Find where the given text appears and provide that cell's center as (X, Y) coordinate. 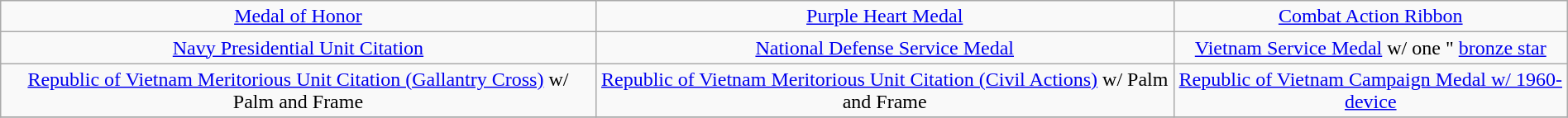
Vietnam Service Medal w/ one " bronze star (1370, 48)
Republic of Vietnam Campaign Medal w/ 1960- device (1370, 91)
National Defense Service Medal (885, 48)
Republic of Vietnam Meritorious Unit Citation (Gallantry Cross) w/ Palm and Frame (298, 91)
Medal of Honor (298, 17)
Purple Heart Medal (885, 17)
Navy Presidential Unit Citation (298, 48)
Combat Action Ribbon (1370, 17)
Republic of Vietnam Meritorious Unit Citation (Civil Actions) w/ Palm and Frame (885, 91)
